Provide the [X, Y] coordinate of the cell's center where the given text is located.  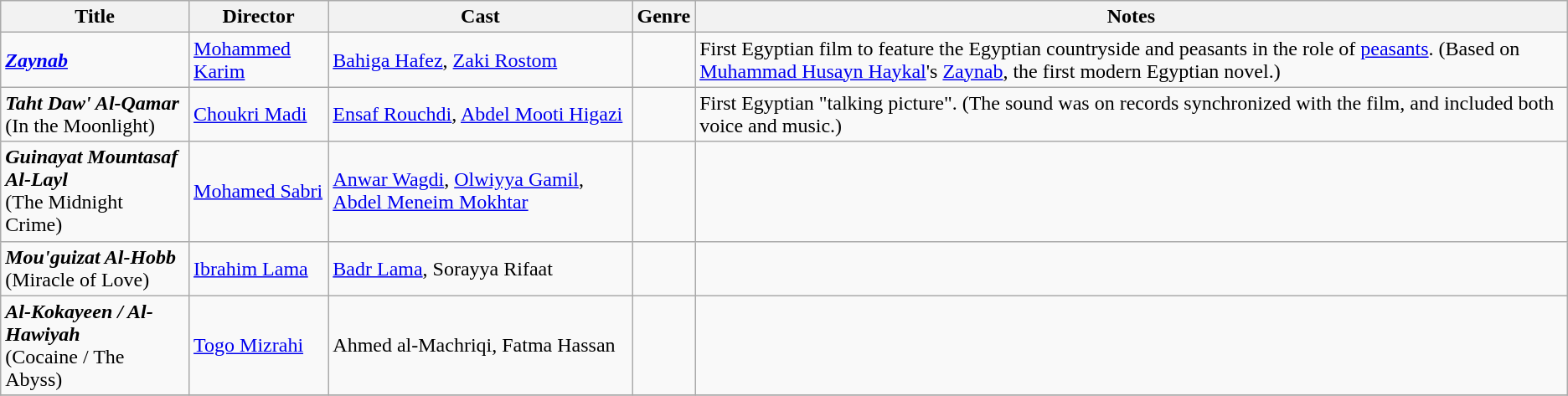
Mou'guizat Al-Hobb (Miracle of Love) [95, 268]
Ahmed al-Machriqi, Fatma Hassan [481, 345]
Choukri Madi [259, 114]
Ibrahim Lama [259, 268]
Genre [663, 17]
Al-Kokayeen / Al-Hawiyah (Cocaine / The Abyss) [95, 345]
Taht Daw' Al-Qamar (In the Moonlight) [95, 114]
Anwar Wagdi, Olwiyya Gamil, Abdel Meneim Mokhtar [481, 191]
Guinayat Mountasaf Al-Layl (The Midnight Crime) [95, 191]
Ensaf Rouchdi, Abdel Mooti Higazi [481, 114]
Mohamed Sabri [259, 191]
Zaynab [95, 60]
Notes [1132, 17]
First Egyptian "talking picture". (The sound was on records synchronized with the film, and included both voice and music.) [1132, 114]
Cast [481, 17]
Director [259, 17]
Bahiga Hafez, Zaki Rostom [481, 60]
Mohammed Karim [259, 60]
Badr Lama, Sorayya Rifaat [481, 268]
Togo Mizrahi [259, 345]
Title [95, 17]
